Return the [x, y] coordinate for the center point of the cell that contains the specified text.  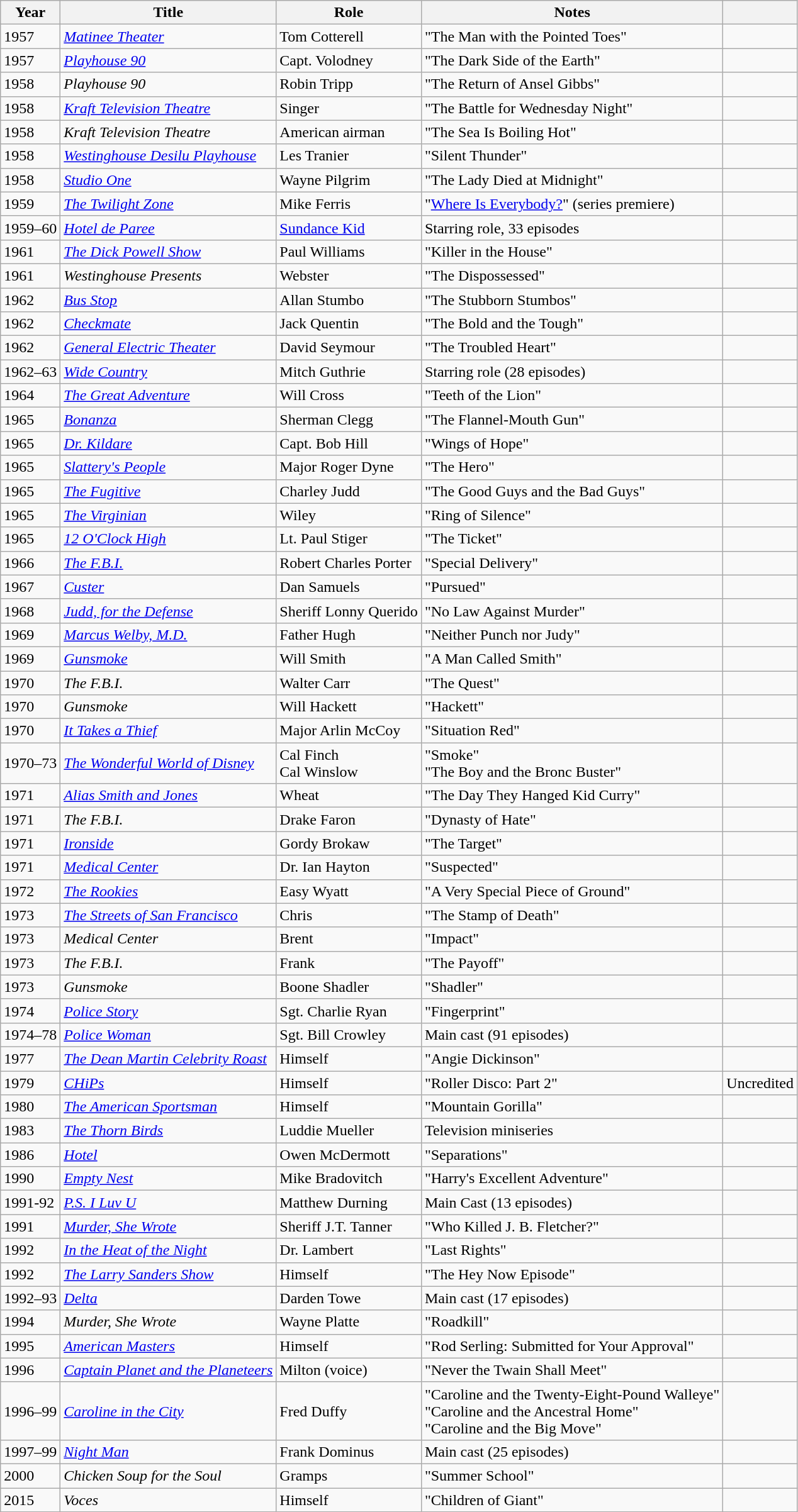
Chris [349, 915]
"Impact" [571, 939]
"The Hero" [571, 467]
"The Dispossessed" [571, 275]
1959 [30, 204]
The American Sportsman [169, 1107]
"The Good Guys and the Bad Guys" [571, 491]
Tom Cotterell [349, 36]
"Children of Giant" [571, 1500]
Custer [169, 587]
1996 [30, 1370]
"The Dark Side of the Earth" [571, 60]
Hotel [169, 1155]
"Roadkill" [571, 1322]
Caroline in the City [169, 1411]
Major Arlin McCoy [349, 731]
1986 [30, 1155]
1964 [30, 396]
Year [30, 13]
David Seymour [349, 348]
Paul Williams [349, 252]
Wayne Pilgrim [349, 180]
"The Bold and the Tough" [571, 324]
Darden Towe [349, 1298]
"The Troubled Heart" [571, 348]
"Dynasty of Hate" [571, 820]
Bonanza [169, 420]
"Never the Twain Shall Meet" [571, 1370]
1980 [30, 1107]
Dr. Ian Hayton [349, 867]
Ironside [169, 843]
1972 [30, 891]
Notes [571, 13]
"The Battle for Wednesday Night" [571, 108]
"Neither Punch nor Judy" [571, 635]
1959–60 [30, 228]
Drake Faron [349, 820]
"The Day They Hanged Kid Curry" [571, 796]
Main cast (25 episodes) [571, 1452]
P.S. I Luv U [169, 1203]
Matinee Theater [169, 36]
Delta [169, 1298]
The Thorn Birds [169, 1131]
"Harry's Excellent Adventure" [571, 1179]
Major Roger Dyne [349, 467]
Empty Nest [169, 1179]
In the Heat of the Night [169, 1250]
Wayne Platte [349, 1322]
Lt. Paul Stiger [349, 539]
"The Man with the Pointed Toes" [571, 36]
"Mountain Gorilla" [571, 1107]
"Fingerprint" [571, 1011]
Judd, for the Defense [169, 611]
"The Payoff" [571, 963]
1962–63 [30, 372]
Main Cast (13 episodes) [571, 1203]
Sgt. Charlie Ryan [349, 1011]
The Streets of San Francisco [169, 915]
"Shadler" [571, 987]
American airman [349, 132]
"The Flannel-Mouth Gun" [571, 420]
"The Hey Now Episode" [571, 1274]
Gordy Brokaw [349, 843]
1977 [30, 1059]
"Killer in the House" [571, 252]
"Suspected" [571, 867]
Frank [349, 963]
"A Man Called Smith" [571, 659]
American Masters [169, 1346]
Mike Bradovitch [349, 1179]
1990 [30, 1179]
"The Sea Is Boiling Hot" [571, 132]
"Who Killed J. B. Fletcher?" [571, 1226]
Sgt. Bill Crowley [349, 1035]
Chicken Soup for the Soul [169, 1476]
Singer [349, 108]
Webster [349, 275]
1966 [30, 563]
Bus Stop [169, 300]
Easy Wyatt [349, 891]
"The Lady Died at Midnight" [571, 180]
Boone Shadler [349, 987]
CHiPs [169, 1082]
Matthew Durning [349, 1203]
The Virginian [169, 515]
"Silent Thunder" [571, 156]
Alias Smith and Jones [169, 796]
Mitch Guthrie [349, 372]
Westinghouse Presents [169, 275]
The Great Adventure [169, 396]
Sheriff J.T. Tanner [349, 1226]
1979 [30, 1082]
1996–99 [30, 1411]
Luddie Mueller [349, 1131]
Mike Ferris [349, 204]
Cal FinchCal Winslow [349, 764]
1997–99 [30, 1452]
2000 [30, 1476]
Les Tranier [349, 156]
1995 [30, 1346]
Will Hackett [349, 707]
General Electric Theater [169, 348]
Robin Tripp [349, 84]
Will Smith [349, 659]
The Rookies [169, 891]
Charley Judd [349, 491]
The Wonderful World of Disney [169, 764]
1967 [30, 587]
1970–73 [30, 764]
1974 [30, 1011]
Main cast (17 episodes) [571, 1298]
Starring role, 33 episodes [571, 228]
Wide Country [169, 372]
Slattery's People [169, 467]
1991-92 [30, 1203]
Brent [349, 939]
Television miniseries [571, 1131]
"The Stamp of Death" [571, 915]
Jack Quentin [349, 324]
"Where Is Everybody?" (series premiere) [571, 204]
1974–78 [30, 1035]
Will Cross [349, 396]
"Caroline and the Twenty-Eight-Pound Walleye""Caroline and the Ancestral Home""Caroline and the Big Move" [571, 1411]
The Fugitive [169, 491]
Capt. Bob Hill [349, 443]
The Twilight Zone [169, 204]
Wheat [349, 796]
Fred Duffy [349, 1411]
1968 [30, 611]
Allan Stumbo [349, 300]
1994 [30, 1322]
Capt. Volodney [349, 60]
Wiley [349, 515]
"The Stubborn Stumbos" [571, 300]
"Roller Disco: Part 2" [571, 1082]
Frank Dominus [349, 1452]
Sheriff Lonny Querido [349, 611]
Dr. Lambert [349, 1250]
Title [169, 13]
Dr. Kildare [169, 443]
1991 [30, 1226]
12 O'Clock High [169, 539]
"Teeth of the Lion" [571, 396]
The Dean Martin Celebrity Roast [169, 1059]
Main cast (91 episodes) [571, 1035]
"The Return of Ansel Gibbs" [571, 84]
"No Law Against Murder" [571, 611]
Robert Charles Porter [349, 563]
"The Target" [571, 843]
Milton (voice) [349, 1370]
"Last Rights" [571, 1250]
2015 [30, 1500]
Voces [169, 1500]
1992–93 [30, 1298]
Owen McDermott [349, 1155]
"A Very Special Piece of Ground" [571, 891]
"Hackett" [571, 707]
"The Ticket" [571, 539]
"Situation Red" [571, 731]
Gramps [349, 1476]
"Pursued" [571, 587]
Night Man [169, 1452]
Starring role (28 episodes) [571, 372]
"Summer School" [571, 1476]
"Ring of Silence" [571, 515]
Sundance Kid [349, 228]
Sherman Clegg [349, 420]
Role [349, 13]
Police Story [169, 1011]
"Separations" [571, 1155]
"Angie Dickinson" [571, 1059]
It Takes a Thief [169, 731]
Studio One [169, 180]
1983 [30, 1131]
Hotel de Paree [169, 228]
"Rod Serling: Submitted for Your Approval" [571, 1346]
Father Hugh [349, 635]
Uncredited [760, 1082]
The Larry Sanders Show [169, 1274]
"Special Delivery" [571, 563]
Captain Planet and the Planeteers [169, 1370]
Police Woman [169, 1035]
"The Quest" [571, 682]
Westinghouse Desilu Playhouse [169, 156]
Dan Samuels [349, 587]
Checkmate [169, 324]
Marcus Welby, M.D. [169, 635]
"Wings of Hope" [571, 443]
Walter Carr [349, 682]
"Smoke""The Boy and the Bronc Buster" [571, 764]
The Dick Powell Show [169, 252]
